Provide the [X, Y] coordinate of the cell's center where the given text is located.  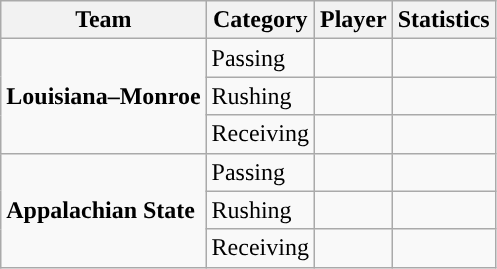
Player [353, 20]
Statistics [444, 20]
Team [104, 20]
Category [260, 20]
Appalachian State [104, 210]
Louisiana–Monroe [104, 96]
